Search for the cell housing the specified text and yield its [x, y] center coordinate. 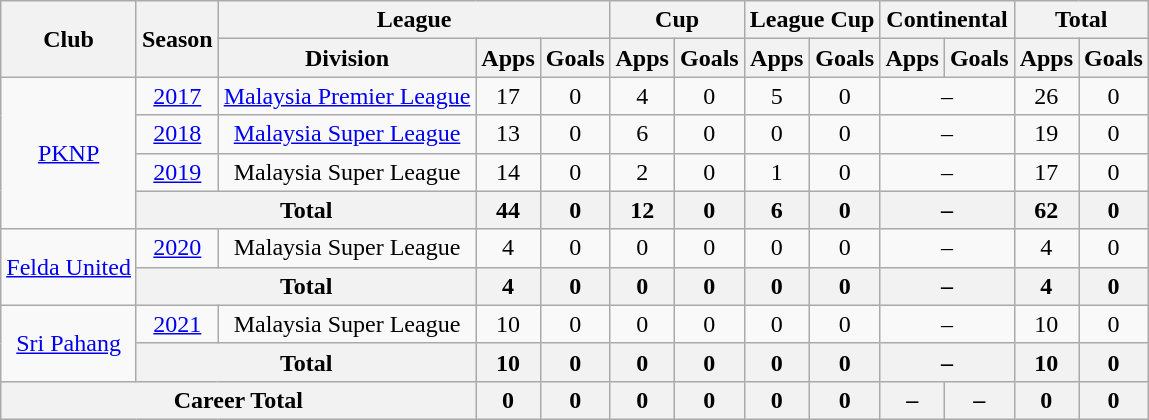
13 [508, 134]
2019 [177, 172]
19 [1046, 134]
44 [508, 210]
2020 [177, 248]
12 [642, 210]
Career Total [238, 400]
Continental [947, 20]
26 [1046, 96]
1 [776, 172]
2017 [177, 96]
Felda United [69, 267]
Division [347, 58]
5 [776, 96]
League [414, 20]
League Cup [812, 20]
14 [508, 172]
2018 [177, 134]
Cup [677, 20]
Season [177, 39]
Club [69, 39]
Sri Pahang [69, 343]
2021 [177, 324]
PKNP [69, 153]
62 [1046, 210]
2 [642, 172]
Malaysia Premier League [347, 96]
